Return the (X, Y) coordinate for the center point of the cell that contains the specified text.  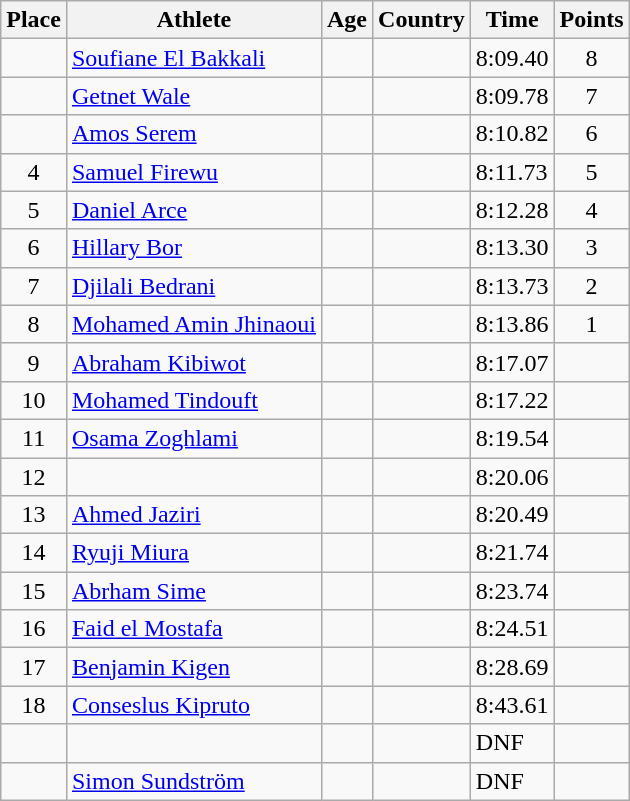
Amos Serem (194, 134)
Age (346, 20)
Faid el Mostafa (194, 629)
18 (34, 705)
13 (34, 515)
8:09.78 (512, 96)
Samuel Firewu (194, 172)
1 (592, 324)
Ahmed Jaziri (194, 515)
14 (34, 553)
8:17.22 (512, 400)
Abrham Sime (194, 591)
Abraham Kibiwot (194, 362)
Osama Zoghlami (194, 438)
Soufiane El Bakkali (194, 58)
8:43.61 (512, 705)
8:19.54 (512, 438)
8:28.69 (512, 667)
Athlete (194, 20)
17 (34, 667)
Daniel Arce (194, 210)
8:12.28 (512, 210)
8:13.86 (512, 324)
11 (34, 438)
8:11.73 (512, 172)
3 (592, 248)
Time (512, 20)
Mohamed Amin Jhinaoui (194, 324)
2 (592, 286)
12 (34, 477)
Country (422, 20)
8:10.82 (512, 134)
Simon Sundström (194, 781)
8:20.49 (512, 515)
Mohamed Tindouft (194, 400)
Conseslus Kipruto (194, 705)
15 (34, 591)
8:13.30 (512, 248)
Points (592, 20)
8:09.40 (512, 58)
Djilali Bedrani (194, 286)
Hillary Bor (194, 248)
10 (34, 400)
Benjamin Kigen (194, 667)
8:17.07 (512, 362)
9 (34, 362)
Ryuji Miura (194, 553)
Getnet Wale (194, 96)
8:21.74 (512, 553)
8:13.73 (512, 286)
8:24.51 (512, 629)
8:23.74 (512, 591)
Place (34, 20)
8:20.06 (512, 477)
16 (34, 629)
